Search for the cell housing the specified text and yield its (X, Y) center coordinate. 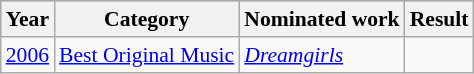
Result (440, 19)
Year (28, 19)
2006 (28, 55)
Category (146, 19)
Nominated work (322, 19)
Dreamgirls (322, 55)
Best Original Music (146, 55)
